Pinpoint the cell where the given text exists, returning its [x, y] midpoint coordinate. 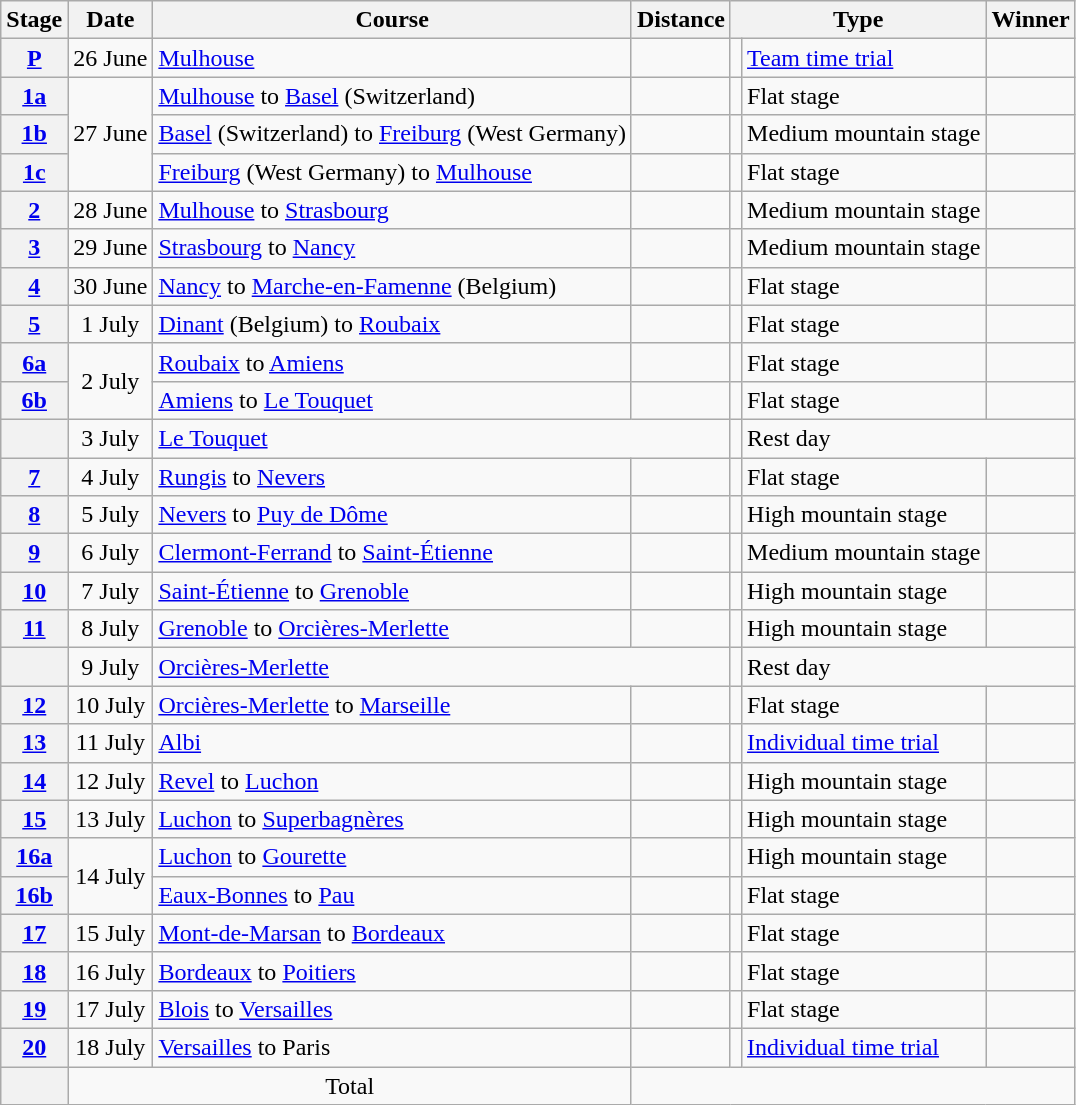
Winner [1030, 20]
Strasbourg to Nancy [392, 248]
20 [34, 1047]
12 July [110, 781]
Dinant (Belgium) to Roubaix [392, 324]
Orcières-Merlette to Marseille [392, 705]
11 [34, 629]
Saint-Étienne to Grenoble [392, 591]
Basel (Switzerland) to Freiburg (West Germany) [392, 134]
2 July [110, 381]
19 [34, 1009]
16a [34, 857]
17 July [110, 1009]
1b [34, 134]
Course [392, 20]
Le Touquet [442, 438]
5 July [110, 515]
8 [34, 515]
3 [34, 248]
Grenoble to Orcières-Merlette [392, 629]
Date [110, 20]
4 July [110, 477]
Albi [392, 743]
7 [34, 477]
15 July [110, 933]
27 June [110, 134]
8 July [110, 629]
11 July [110, 743]
5 [34, 324]
Revel to Luchon [392, 781]
Total [350, 1085]
1 July [110, 324]
4 [34, 286]
Bordeaux to Poitiers [392, 971]
13 [34, 743]
Mont-de-Marsan to Bordeaux [392, 933]
6b [34, 400]
Type [858, 20]
Nancy to Marche-en-Famenne (Belgium) [392, 286]
3 July [110, 438]
Mulhouse [392, 58]
9 [34, 553]
Freiburg (West Germany) to Mulhouse [392, 172]
17 [34, 933]
13 July [110, 819]
Clermont-Ferrand to Saint-Étienne [392, 553]
6 July [110, 553]
Distance [680, 20]
14 July [110, 876]
28 June [110, 210]
18 July [110, 1047]
26 June [110, 58]
Eaux-Bonnes to Pau [392, 895]
10 July [110, 705]
15 [34, 819]
16 July [110, 971]
12 [34, 705]
Orcières-Merlette [442, 667]
16b [34, 895]
18 [34, 971]
9 July [110, 667]
7 July [110, 591]
Mulhouse to Basel (Switzerland) [392, 96]
Team time trial [864, 58]
Nevers to Puy de Dôme [392, 515]
Blois to Versailles [392, 1009]
Luchon to Gourette [392, 857]
1c [34, 172]
Rungis to Nevers [392, 477]
30 June [110, 286]
Mulhouse to Strasbourg [392, 210]
Luchon to Superbagnères [392, 819]
6a [34, 362]
Stage [34, 20]
2 [34, 210]
P [34, 58]
29 June [110, 248]
14 [34, 781]
1a [34, 96]
Roubaix to Amiens [392, 362]
10 [34, 591]
Versailles to Paris [392, 1047]
Amiens to Le Touquet [392, 400]
